Search for the cell housing the specified text and yield its (X, Y) center coordinate. 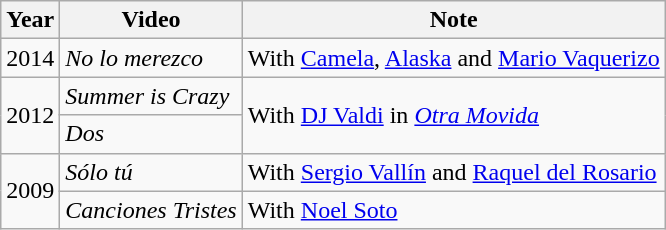
With Sergio Vallín and Raquel del Rosario (454, 172)
Note (454, 20)
2012 (30, 115)
Dos (151, 134)
2009 (30, 191)
Year (30, 20)
With DJ Valdi in Otra Movida (454, 115)
Canciones Tristes (151, 210)
No lo merezco (151, 58)
Sólo tú (151, 172)
Video (151, 20)
Summer is Crazy (151, 96)
With Camela, Alaska and Mario Vaquerizo (454, 58)
2014 (30, 58)
With Noel Soto (454, 210)
